Return (x, y) of the center of cell containing provided text 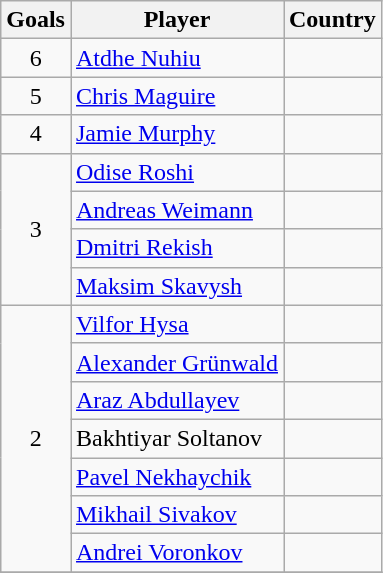
2 (36, 438)
3 (36, 229)
Andrei Voronkov (176, 553)
Dmitri Rekish (176, 248)
Player (176, 20)
Alexander Grünwald (176, 362)
Mikhail Sivakov (176, 515)
6 (36, 58)
Chris Maguire (176, 96)
Andreas Weimann (176, 210)
Maksim Skavysh (176, 286)
Atdhe Nuhiu (176, 58)
Country (333, 20)
4 (36, 134)
5 (36, 96)
Jamie Murphy (176, 134)
Pavel Nekhaychik (176, 477)
Goals (36, 20)
Odise Roshi (176, 172)
Araz Abdullayev (176, 400)
Vilfor Hysa (176, 324)
Bakhtiyar Soltanov (176, 438)
